Locate the cell with the specified text and output its (x, y) center coordinate. 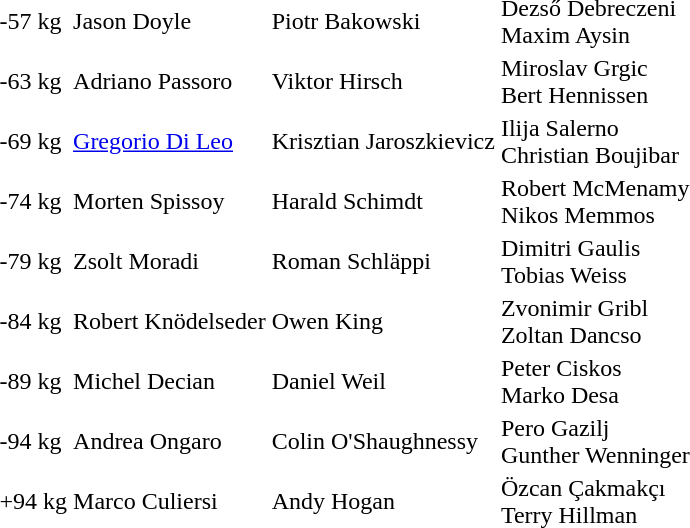
Owen King (383, 322)
Krisztian Jaroszkievicz (383, 142)
Harald Schimdt (383, 202)
Gregorio Di Leo (170, 142)
Roman Schläppi (383, 262)
Viktor Hirsch (383, 82)
Colin O'Shaughnessy (383, 442)
Robert Knödelseder (170, 322)
Michel Decian (170, 382)
Adriano Passoro (170, 82)
Daniel Weil (383, 382)
Andrea Ongaro (170, 442)
Zsolt Moradi (170, 262)
Morten Spissoy (170, 202)
